Search for the cell housing the specified text and yield its [X, Y] center coordinate. 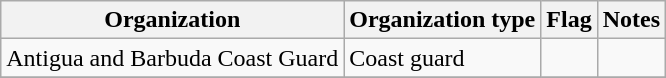
Flag [569, 20]
Notes [631, 20]
Organization type [442, 20]
Organization [172, 20]
Coast guard [442, 58]
Antigua and Barbuda Coast Guard [172, 58]
